Search for the cell housing the specified text and yield its (x, y) center coordinate. 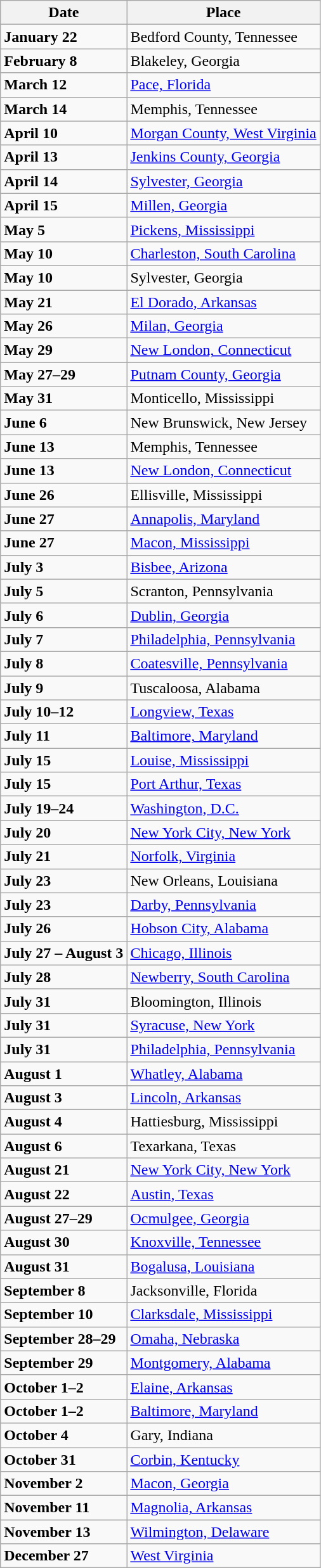
July 7 (63, 639)
October 31 (63, 1459)
West Virginia (223, 1556)
May 5 (63, 229)
Chicago, Illinois (223, 953)
July 3 (63, 567)
May 31 (63, 398)
Jacksonville, Florida (223, 1291)
Place (223, 13)
Charleston, South Carolina (223, 253)
Bloomington, Illinois (223, 1001)
El Dorado, Arkansas (223, 302)
February 8 (63, 61)
Morgan County, West Virginia (223, 133)
March 14 (63, 109)
Pickens, Mississippi (223, 229)
New Orleans, Louisiana (223, 881)
September 29 (63, 1363)
Scranton, Pennsylvania (223, 591)
September 8 (63, 1291)
Clarksdale, Mississippi (223, 1315)
May 27–29 (63, 374)
July 6 (63, 615)
Newberry, South Carolina (223, 977)
New Brunswick, New Jersey (223, 423)
Jenkins County, Georgia (223, 157)
Syracuse, New York (223, 1025)
September 10 (63, 1315)
April 10 (63, 133)
March 12 (63, 85)
July 10–12 (63, 712)
Port Arthur, Texas (223, 784)
Putnam County, Georgia (223, 374)
January 22 (63, 37)
August 21 (63, 1170)
Norfolk, Virginia (223, 857)
Millen, Georgia (223, 205)
November 13 (63, 1532)
Hobson City, Alabama (223, 929)
Blakeley, Georgia (223, 61)
July 11 (63, 736)
May 21 (63, 302)
Ellisville, Mississippi (223, 495)
Coatesville, Pennsylvania (223, 663)
November 11 (63, 1508)
April 14 (63, 181)
Date (63, 13)
August 6 (63, 1146)
Louise, Mississippi (223, 760)
August 31 (63, 1266)
August 4 (63, 1122)
Macon, Georgia (223, 1484)
Gary, Indiana (223, 1435)
July 5 (63, 591)
Corbin, Kentucky (223, 1459)
August 3 (63, 1098)
Annapolis, Maryland (223, 519)
Elaine, Arkansas (223, 1387)
Omaha, Nebraska (223, 1339)
June 26 (63, 495)
August 22 (63, 1194)
April 15 (63, 205)
April 13 (63, 157)
Hattiesburg, Mississippi (223, 1122)
Austin, Texas (223, 1194)
Lincoln, Arkansas (223, 1098)
August 27–29 (63, 1218)
Monticello, Mississippi (223, 398)
September 28–29 (63, 1339)
Whatley, Alabama (223, 1074)
August 1 (63, 1074)
July 9 (63, 687)
Pace, Florida (223, 85)
Wilmington, Delaware (223, 1532)
Milan, Georgia (223, 326)
December 27 (63, 1556)
August 30 (63, 1242)
Texarkana, Texas (223, 1146)
Ocmulgee, Georgia (223, 1218)
Magnolia, Arkansas (223, 1508)
July 21 (63, 857)
Macon, Mississippi (223, 543)
July 27 – August 3 (63, 953)
June 6 (63, 423)
July 20 (63, 832)
Dublin, Georgia (223, 615)
October 4 (63, 1435)
Darby, Pennsylvania (223, 905)
Bogalusa, Louisiana (223, 1266)
July 19–24 (63, 808)
November 2 (63, 1484)
July 26 (63, 929)
May 26 (63, 326)
Montgomery, Alabama (223, 1363)
July 8 (63, 663)
Tuscaloosa, Alabama (223, 687)
Bedford County, Tennessee (223, 37)
Washington, D.C. (223, 808)
Longview, Texas (223, 712)
Knoxville, Tennessee (223, 1242)
May 29 (63, 350)
July 28 (63, 977)
Bisbee, Arizona (223, 567)
